Return [X, Y] of the center of cell containing provided text 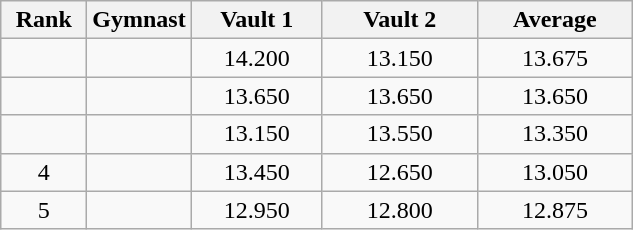
Average [554, 20]
14.200 [256, 58]
Gymnast [139, 20]
5 [44, 210]
Vault 2 [400, 20]
13.550 [400, 134]
13.675 [554, 58]
12.950 [256, 210]
12.800 [400, 210]
Rank [44, 20]
13.050 [554, 172]
13.450 [256, 172]
12.875 [554, 210]
4 [44, 172]
13.350 [554, 134]
Vault 1 [256, 20]
12.650 [400, 172]
